Scan for the cell matching the given text and deliver its (X, Y) coordinate at center. 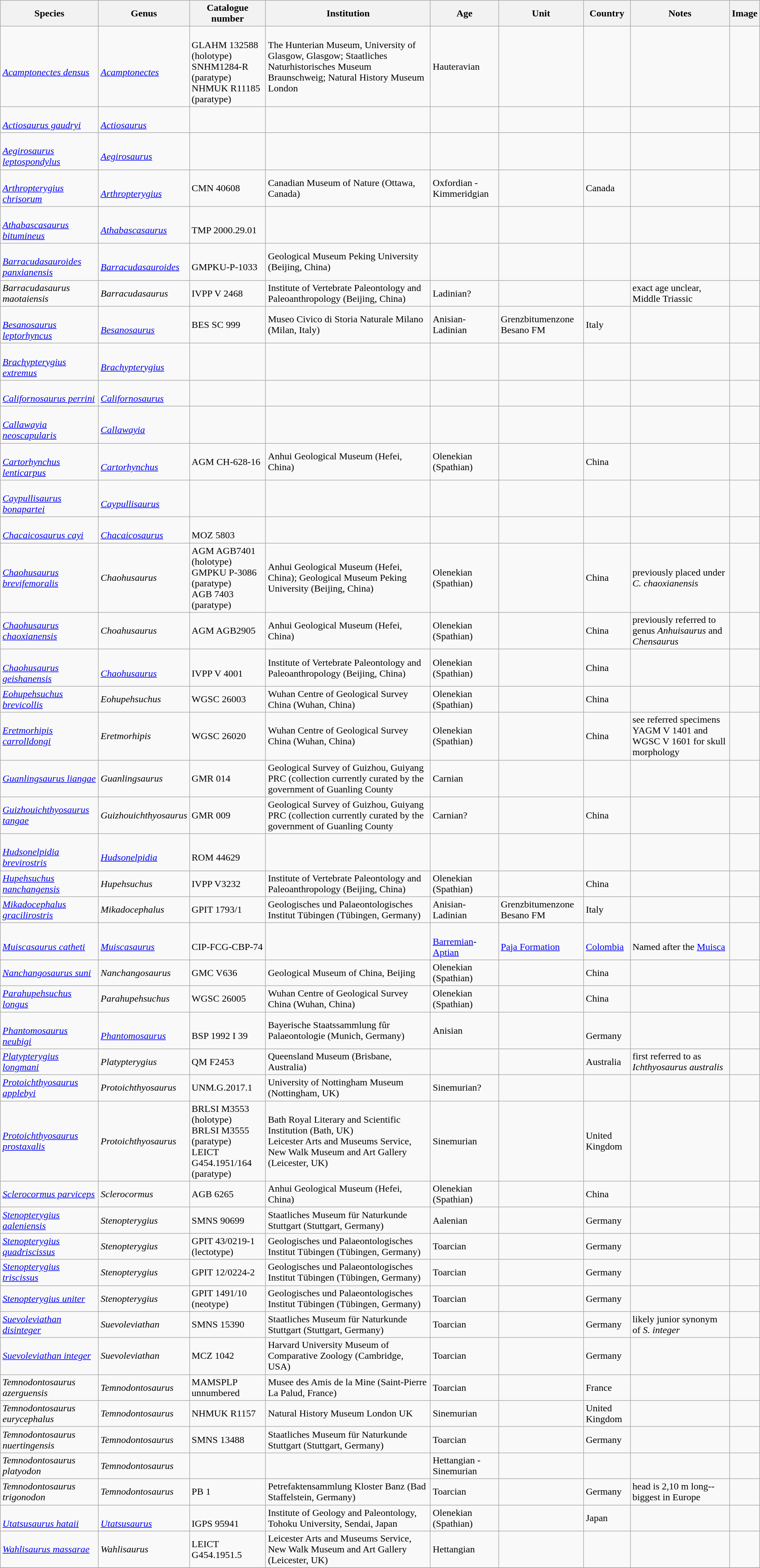
Ladinian? (465, 293)
Brachypterygius extremus (50, 362)
BES SC 999 (228, 325)
Geological Museum Peking University (Beijing, China) (348, 262)
Eohupehsuchus (144, 699)
Canada (607, 188)
Barremian-Aptian (465, 941)
GPIT 43/0219-1 (lectotype) (228, 1247)
Queensland Museum (Brisbane, Australia) (348, 1062)
WGSC 26005 (228, 999)
Callawayia (144, 424)
Californosaurus perrini (50, 393)
Californosaurus (144, 393)
Arthropterygius chrisorum (50, 188)
Barracudasauroides panxianensis (50, 262)
IVPP V3232 (228, 883)
see referred specimens YAGM V 1401 and WGSC V 1601 for skull morphology (680, 736)
Chaohusaurus geishanensis (50, 668)
Carnian? (465, 815)
Species (50, 14)
Stenopterygius quadriscissus (50, 1247)
Acamptonectes densus (50, 67)
Age (465, 14)
Temnodontosaurus platyodon (50, 1465)
Canadian Museum of Nature (Ottawa, Canada) (348, 188)
Eretmorhipis carrolldongi (50, 736)
Eohupehsuchus brevicollis (50, 699)
Phantomosaurus (144, 1030)
Hupehsuchus nanchangensis (50, 883)
Athabascasaurus (144, 225)
Chacaicosaurus (144, 530)
Caypullisaurus (144, 499)
Stenopterygius aaleniensis (50, 1220)
Chacaicosaurus cayi (50, 530)
Protoichthyosaurus prostaxalis (50, 1141)
Notes (680, 14)
Genus (144, 14)
Utatsusaurus (144, 1517)
previously referred to genus Anhuisaurus and Chensaurus (680, 631)
Eretmorhipis (144, 736)
likely junior synonym of S. integer (680, 1324)
Hettangian - Sinemurian (465, 1465)
Guizhouichthyosaurus (144, 815)
Actiosaurus gaudryi (50, 119)
Japan (607, 1517)
Brachypterygius (144, 362)
Bayerische Staatssammlung fûr Palaeontologie (Munich, Germany) (348, 1030)
Stenopterygius triscissus (50, 1272)
Guizhouichthyosaurus tangae (50, 815)
Leicester Arts and Museums Service, New Walk Museum and Art Gallery (Leicester, UK) (348, 1550)
Mikadocephalus gracilirostris (50, 910)
GMR 014 (228, 778)
Platypterygius longmani (50, 1062)
IGPS 95941 (228, 1517)
BRLSI M3553 (holotype)BRLSI M3555 (paratype)LEICT G454.1951/164 (paratype) (228, 1141)
UNM.G.2017.1 (228, 1088)
Aegirosaurus (144, 151)
Nanchangosaurus suni (50, 972)
head is 2,10 m long--biggest in Europe (680, 1492)
PB 1 (228, 1492)
Barracudasauroides (144, 262)
Parahupehsuchus longus (50, 999)
BSP 1992 I 39 (228, 1030)
Hettangian (465, 1550)
Wahlisaurus massarae (50, 1550)
Temnodontosaurus eurycephalus (50, 1413)
Institution (348, 14)
Caypullisaurus bonapartei (50, 499)
Besanosaurus (144, 325)
Aalenian (465, 1220)
Hauteravian (465, 67)
Barracudasaurus (144, 293)
Hupehsuchus (144, 883)
Acamptonectes (144, 67)
Athabascasaurus bitumineus (50, 225)
Muiscasaurus (144, 941)
GMPKU-P-1033 (228, 262)
Nanchangosaurus (144, 972)
Chaohusaurus brevifemoralis (50, 578)
Stenopterygius uniter (50, 1299)
Parahupehsuchus (144, 999)
Hudsonelpidia brevirostris (50, 852)
Harvard University Museum of Comparative Zoology (Cambridge, USA) (348, 1356)
GPIT 1491/10 (neotype) (228, 1299)
Geological Museum of China, Beijing (348, 972)
Cartorhynchus (144, 462)
Suevoleviathan disinteger (50, 1324)
Actiosaurus (144, 119)
Temnodontosaurus trigonodon (50, 1492)
Institute of Geology and Paleontology, Tohoku University, Sendai, Japan (348, 1517)
IVPP V 4001 (228, 668)
Cartorhynchus lenticarpus (50, 462)
AGB 6265 (228, 1194)
Musee des Amis de la Mine (Saint-Pierre La Palud, France) (348, 1388)
Temnodontosaurus nuertingensis (50, 1440)
CIP-FCG-CBP-74 (228, 941)
GPIT 1793/1 (228, 910)
CMN 40608 (228, 188)
Paja Formation (541, 941)
Aegirosaurus leptospondylus (50, 151)
Choahusaurus (144, 631)
MAMSPLP unnumbered (228, 1388)
GPIT 12/0224-2 (228, 1272)
GMC V636 (228, 972)
Australia (607, 1062)
WGSC 26003 (228, 699)
SMNS 13488 (228, 1440)
MOZ 5803 (228, 530)
Suevoleviathan integer (50, 1356)
Anhui Geological Museum (Hefei, China); Geological Museum Peking University (Beijing, China) (348, 578)
LEICT G454.1951.5 (228, 1550)
Sinemurian? (465, 1088)
Anisian (465, 1030)
Carnian (465, 778)
Colombia (607, 941)
Catalogue number (228, 14)
Image (745, 14)
first referred to as Ichthyosaurus australis (680, 1062)
NHMUK R1157 (228, 1413)
SMNS 15390 (228, 1324)
WGSC 26020 (228, 736)
Sclerocormus parviceps (50, 1194)
Oxfordian - Kimmeridgian (465, 188)
Utatsusaurus hataii (50, 1517)
Unit (541, 14)
France (607, 1388)
Platypterygius (144, 1062)
GLAHM 132588 (holotype)SNHM1284-R (paratype)NHMUK R11185 (paratype) (228, 67)
Country (607, 14)
Petrefaktensammlung Kloster Banz (Bad Staffelstein, Germany) (348, 1492)
Phantomosaurus neubigi (50, 1030)
ROM 44629 (228, 852)
Barracudasaurus maotaiensis (50, 293)
IVPP V 2468 (228, 293)
GMR 009 (228, 815)
Sclerocormus (144, 1194)
AGM AGB2905 (228, 631)
Chaohusaurus chaoxianensis (50, 631)
TMP 2000.29.01 (228, 225)
Muiscasaurus catheti (50, 941)
Arthropterygius (144, 188)
University of Nottingham Museum (Nottingham, UK) (348, 1088)
AGM AGB7401 (holotype)GMPKU P-3086 (paratype)AGB 7403 (paratype) (228, 578)
Museo Civico di Storia Naturale Milano (Milan, Italy) (348, 325)
Natural History Museum London UK (348, 1413)
previously placed under C. chaoxianensis (680, 578)
Wahlisaurus (144, 1550)
exact age unclear, Middle Triassic (680, 293)
The Hunterian Museum, University of Glasgow, Glasgow; Staatliches Naturhistorisches Museum Braunschweig; Natural History Museum London (348, 67)
AGM CH-628-16 (228, 462)
QM F2453 (228, 1062)
Protoichthyosaurus applebyi (50, 1088)
Named after the Muisca (680, 941)
Temnodontosaurus azerguensis (50, 1388)
Bath Royal Literary and Scientific Institution (Bath, UK)Leicester Arts and Museums Service, New Walk Museum and Art Gallery (Leicester, UK) (348, 1141)
Besanosaurus leptorhyncus (50, 325)
Hudsonelpidia (144, 852)
Callawayia neoscapularis (50, 424)
Mikadocephalus (144, 910)
SMNS 90699 (228, 1220)
MCZ 1042 (228, 1356)
Guanlingsaurus liangae (50, 778)
Guanlingsaurus (144, 778)
